Determine the [x, y] coordinate at the center of the cell enclosing the given text.  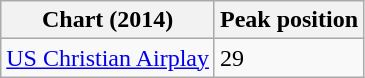
Chart (2014) [108, 20]
29 [288, 58]
Peak position [288, 20]
US Christian Airplay [108, 58]
